Identify which cell holds the provided text, then report its (X, Y) central coordinate. 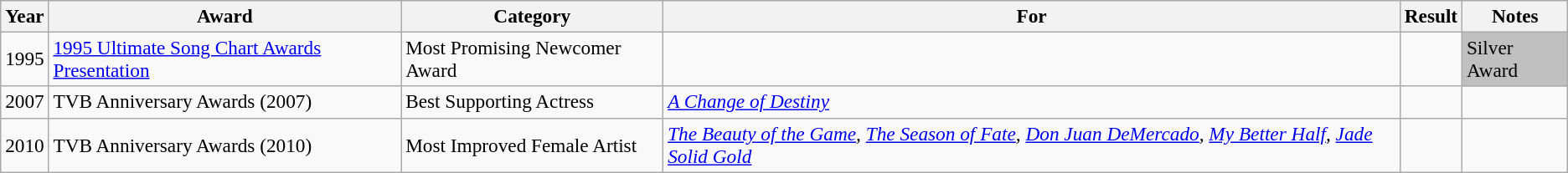
TVB Anniversary Awards (2010) (224, 145)
1995 Ultimate Song Chart Awards Presentation (224, 59)
Silver Award (1515, 59)
2007 (25, 102)
A Change of Destiny (1032, 102)
Best Supporting Actress (533, 102)
Most Promising Newcomer Award (533, 59)
Year (25, 16)
Category (533, 16)
For (1032, 16)
Result (1431, 16)
1995 (25, 59)
2010 (25, 145)
The Beauty of the Game, The Season of Fate, Don Juan DeMercado, My Better Half, Jade Solid Gold (1032, 145)
Award (224, 16)
TVB Anniversary Awards (2007) (224, 102)
Notes (1515, 16)
Most Improved Female Artist (533, 145)
